Identify which cell holds the provided text, then report its (x, y) central coordinate. 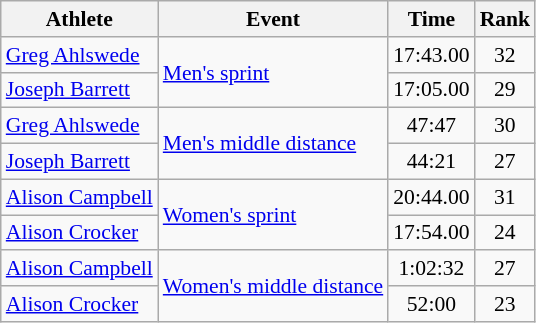
Time (431, 19)
44:21 (431, 162)
Men's middle distance (273, 144)
17:05.00 (431, 90)
17:54.00 (431, 233)
Women's middle distance (273, 286)
24 (506, 233)
29 (506, 90)
Women's sprint (273, 214)
47:47 (431, 126)
20:44.00 (431, 197)
1:02:32 (431, 269)
Athlete (80, 19)
31 (506, 197)
32 (506, 55)
52:00 (431, 304)
Men's sprint (273, 72)
23 (506, 304)
30 (506, 126)
17:43.00 (431, 55)
Rank (506, 19)
Event (273, 19)
